Extract the [X, Y] coordinate from the center of the cell holding the provided text.  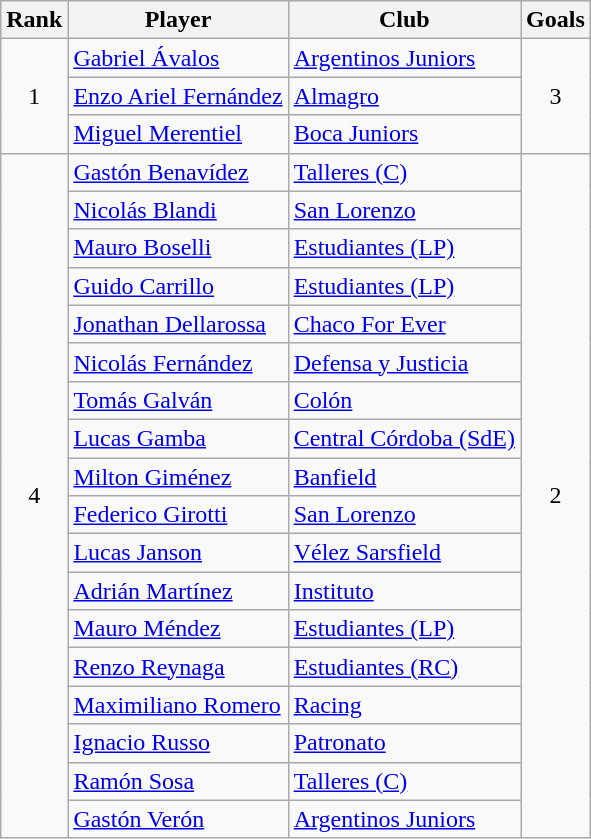
Ramón Sosa [178, 781]
Renzo Reynaga [178, 667]
Player [178, 20]
Gabriel Ávalos [178, 58]
Mauro Boselli [178, 248]
Milton Giménez [178, 477]
Enzo Ariel Fernández [178, 96]
Defensa y Justicia [404, 362]
Miguel Merentiel [178, 134]
Jonathan Dellarossa [178, 324]
Federico Girotti [178, 515]
Chaco For Ever [404, 324]
Club [404, 20]
Maximiliano Romero [178, 705]
Almagro [404, 96]
Racing [404, 705]
Mauro Méndez [178, 629]
Boca Juniors [404, 134]
Central Córdoba (SdE) [404, 438]
Ignacio Russo [178, 743]
Lucas Gamba [178, 438]
Banfield [404, 477]
Tomás Galván [178, 400]
Gastón Benavídez [178, 172]
Goals [556, 20]
Vélez Sarsfield [404, 553]
Colón [404, 400]
Nicolás Blandi [178, 210]
Patronato [404, 743]
2 [556, 496]
3 [556, 96]
Instituto [404, 591]
Adrián Martínez [178, 591]
Estudiantes (RC) [404, 667]
Guido Carrillo [178, 286]
Rank [34, 20]
1 [34, 96]
Nicolás Fernández [178, 362]
Gastón Verón [178, 819]
Lucas Janson [178, 553]
4 [34, 496]
